Detect which cell encompasses the target text, then output its (x, y) center coordinate. 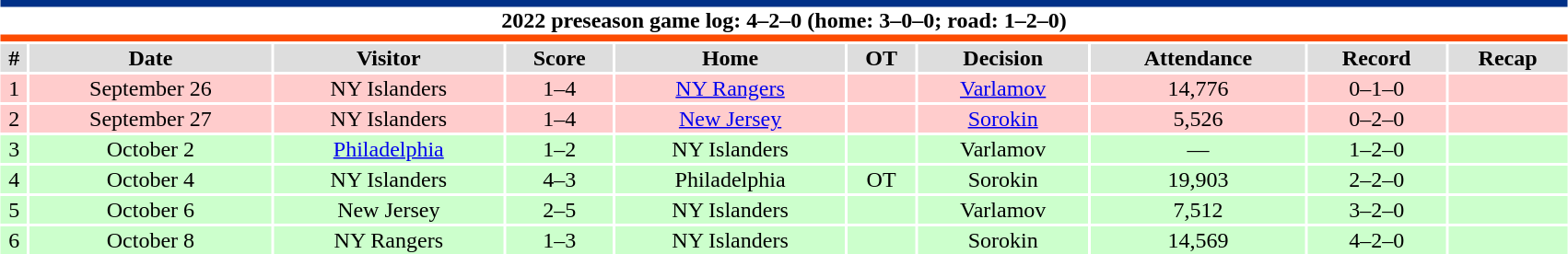
1–2–0 (1376, 149)
4–2–0 (1376, 240)
3–2–0 (1376, 210)
14,776 (1198, 88)
19,903 (1198, 179)
7,512 (1198, 210)
2–5 (558, 210)
October 4 (151, 179)
Recap (1507, 58)
2022 preseason game log: 4–2–0 (home: 3–0–0; road: 1–2–0) (784, 20)
5,526 (1198, 119)
6 (15, 240)
Home (730, 58)
0–2–0 (1376, 119)
1 (15, 88)
— (1198, 149)
5 (15, 210)
Attendance (1198, 58)
2–2–0 (1376, 179)
September 27 (151, 119)
September 26 (151, 88)
Date (151, 58)
Visitor (389, 58)
October 8 (151, 240)
1–2 (558, 149)
14,569 (1198, 240)
4–3 (558, 179)
2 (15, 119)
1–3 (558, 240)
4 (15, 179)
Record (1376, 58)
October 2 (151, 149)
October 6 (151, 210)
Score (558, 58)
3 (15, 149)
Decision (1003, 58)
# (15, 58)
0–1–0 (1376, 88)
